Pinpoint the cell where the given text exists, returning its [x, y] midpoint coordinate. 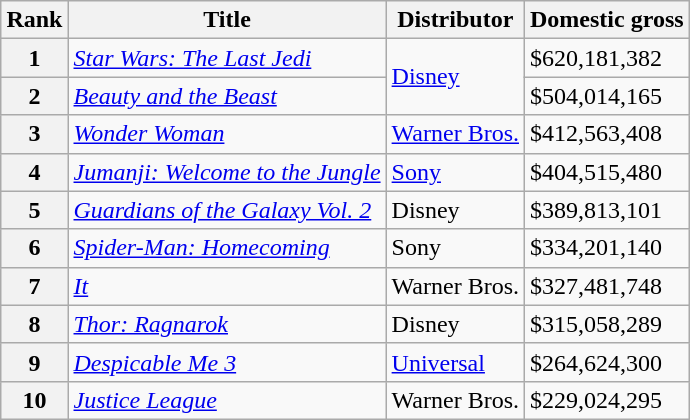
$264,624,300 [608, 362]
Wonder Woman [227, 134]
Star Wars: The Last Jedi [227, 58]
Jumanji: Welcome to the Jungle [227, 172]
$404,515,480 [608, 172]
Distributor [455, 20]
4 [34, 172]
$504,014,165 [608, 96]
Thor: Ragnarok [227, 324]
Despicable Me 3 [227, 362]
$620,181,382 [608, 58]
Justice League [227, 400]
Beauty and the Beast [227, 96]
Title [227, 20]
2 [34, 96]
9 [34, 362]
$389,813,101 [608, 210]
$412,563,408 [608, 134]
6 [34, 248]
3 [34, 134]
Domestic gross [608, 20]
5 [34, 210]
7 [34, 286]
Universal [455, 362]
8 [34, 324]
$327,481,748 [608, 286]
Spider-Man: Homecoming [227, 248]
$315,058,289 [608, 324]
$334,201,140 [608, 248]
Guardians of the Galaxy Vol. 2 [227, 210]
1 [34, 58]
It [227, 286]
10 [34, 400]
$229,024,295 [608, 400]
Rank [34, 20]
